Return the (x, y) coordinate for the center point of the cell that contains the specified text.  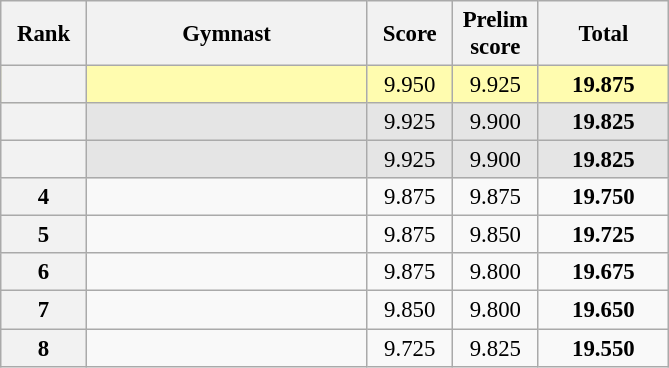
9.725 (410, 348)
4 (44, 197)
8 (44, 348)
5 (44, 235)
19.875 (604, 85)
9.825 (496, 348)
19.550 (604, 348)
Score (410, 34)
Rank (44, 34)
Gymnast (226, 34)
Prelim score (496, 34)
9.950 (410, 85)
19.650 (604, 310)
19.750 (604, 197)
7 (44, 310)
19.675 (604, 273)
19.725 (604, 235)
6 (44, 273)
Total (604, 34)
